Search for the cell housing the specified text and yield its (x, y) center coordinate. 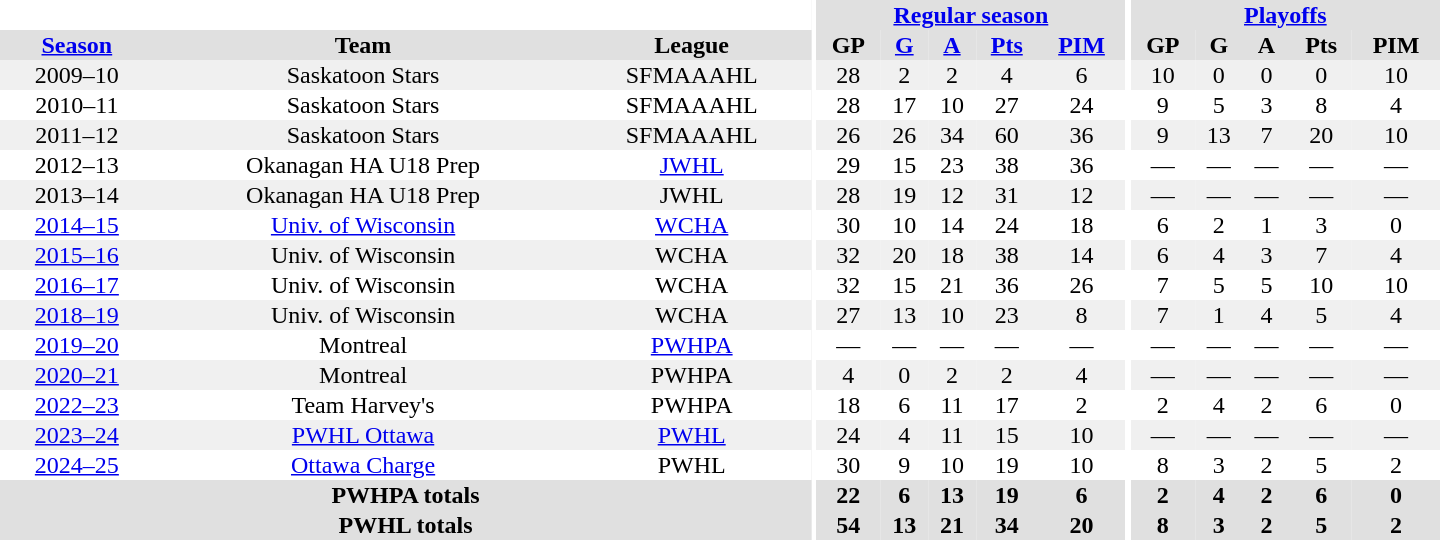
2024–25 (77, 465)
2016–17 (77, 285)
2018–19 (77, 315)
Team (364, 45)
Ottawa Charge (364, 465)
2022–23 (77, 405)
PWHL Ottawa (364, 435)
Season (77, 45)
2009–10 (77, 75)
Playoffs (1286, 15)
League (692, 45)
2013–14 (77, 195)
Regular season (970, 15)
54 (848, 525)
2014–15 (77, 225)
2019–20 (77, 345)
29 (848, 165)
PWHL totals (406, 525)
Team Harvey's (364, 405)
2012–13 (77, 165)
2010–11 (77, 105)
2011–12 (77, 135)
2023–24 (77, 435)
22 (848, 495)
PWHPA totals (406, 495)
31 (1007, 195)
2015–16 (77, 255)
2020–21 (77, 375)
60 (1007, 135)
